Detect which cell encompasses the target text, then output its (X, Y) center coordinate. 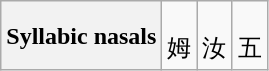
姆 (180, 36)
Syllabic nasals (82, 36)
汝 (214, 36)
五 (250, 36)
